Capture the cell that displays the provided text and extract its (X, Y) central coordinate. 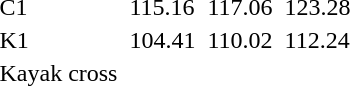
104.41 (162, 40)
110.02 (240, 40)
